Provide the (x, y) coordinate of the cell's center where the given text is located.  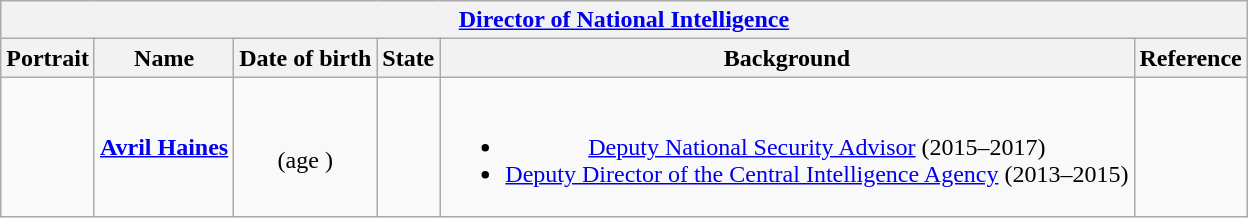
Avril Haines (164, 147)
Background (787, 58)
Director of National Intelligence (624, 20)
Reference (1190, 58)
Deputy National Security Advisor (2015–2017)Deputy Director of the Central Intelligence Agency (2013–2015) (787, 147)
State (408, 58)
Portrait (48, 58)
Name (164, 58)
Date of birth (306, 58)
(age ) (306, 147)
